Search for the cell housing the specified text and yield its (x, y) center coordinate. 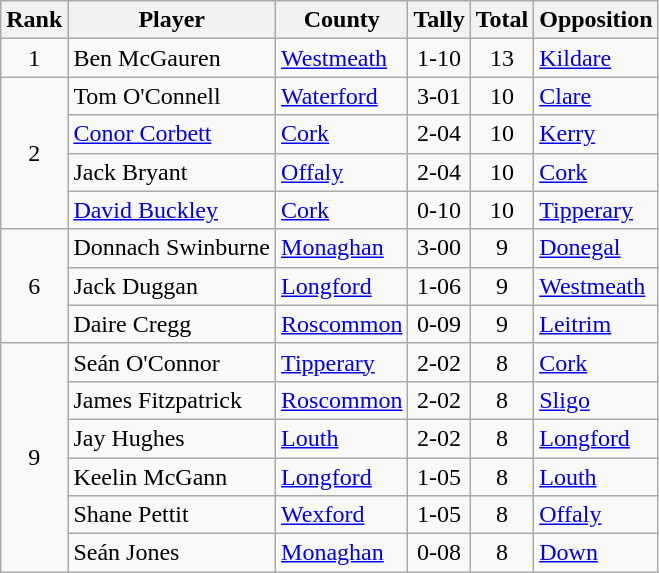
David Buckley (172, 210)
2 (34, 153)
3-01 (439, 96)
Down (596, 553)
Kildare (596, 58)
6 (34, 286)
13 (502, 58)
Tom O'Connell (172, 96)
Donegal (596, 248)
Total (502, 20)
Sligo (596, 400)
Rank (34, 20)
Conor Corbett (172, 134)
County (342, 20)
1-06 (439, 286)
0-10 (439, 210)
Jack Bryant (172, 172)
Wexford (342, 515)
Tally (439, 20)
1 (34, 58)
Daire Cregg (172, 324)
Shane Pettit (172, 515)
Leitrim (596, 324)
0-09 (439, 324)
Player (172, 20)
Jay Hughes (172, 438)
Donnach Swinburne (172, 248)
Jack Duggan (172, 286)
Keelin McGann (172, 477)
James Fitzpatrick (172, 400)
Ben McGauren (172, 58)
3-00 (439, 248)
Clare (596, 96)
Opposition (596, 20)
0-08 (439, 553)
Seán O'Connor (172, 362)
Waterford (342, 96)
Seán Jones (172, 553)
1-10 (439, 58)
Kerry (596, 134)
